Scan for the cell matching the given text and deliver its (x, y) coordinate at center. 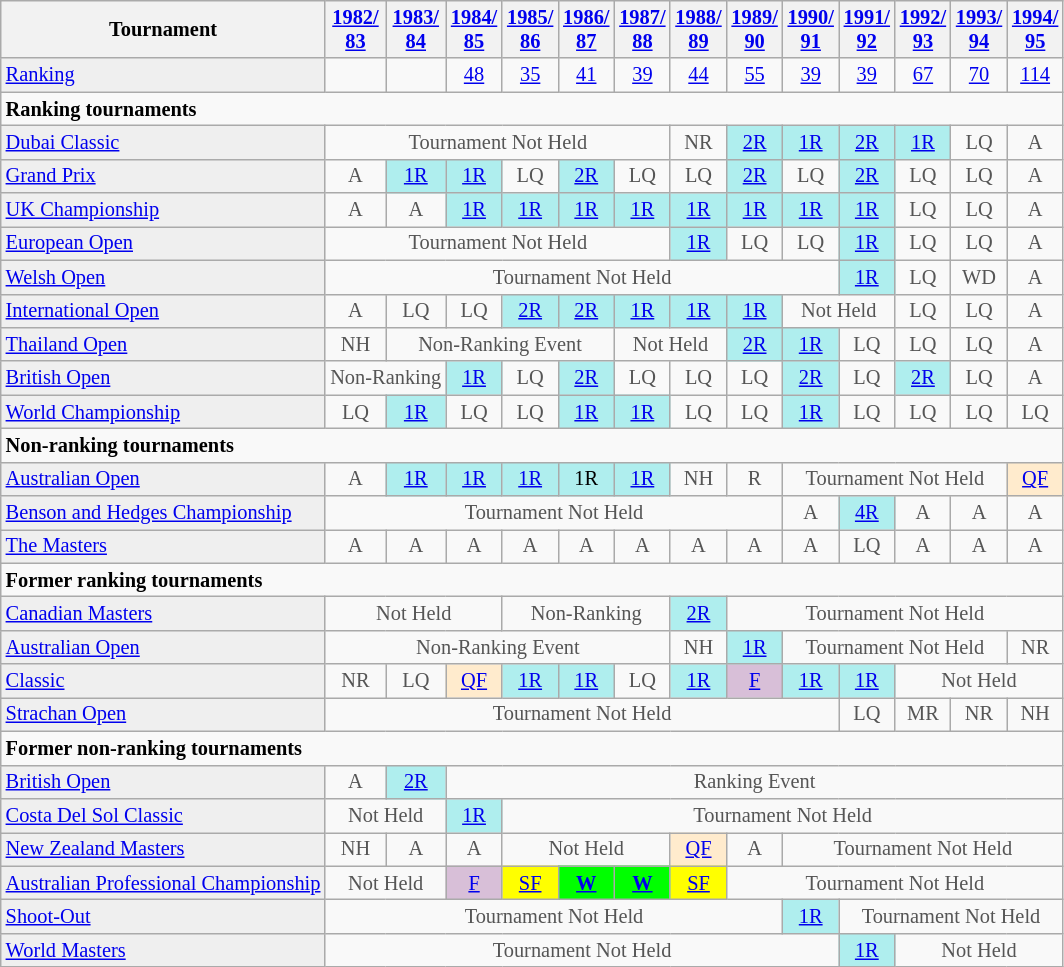
WD (979, 277)
Thailand Open (164, 344)
Canadian Masters (164, 613)
Australian Professional Championship (164, 883)
114 (1035, 75)
1994/95 (1035, 29)
The Masters (164, 546)
UK Championship (164, 210)
1982/83 (355, 29)
1990/91 (811, 29)
New Zealand Masters (164, 849)
Ranking (164, 75)
MR (923, 714)
67 (923, 75)
1989/90 (755, 29)
Benson and Hedges Championship (164, 513)
1992/93 (923, 29)
1985/86 (530, 29)
35 (530, 75)
Tournament (164, 29)
Shoot-Out (164, 916)
International Open (164, 311)
Former non-ranking tournaments (532, 748)
1986/87 (586, 29)
Strachan Open (164, 714)
70 (979, 75)
1991/92 (867, 29)
1987/88 (642, 29)
R (755, 479)
Grand Prix (164, 176)
Non-ranking tournaments (532, 445)
4R (867, 513)
1988/89 (698, 29)
48 (474, 75)
44 (698, 75)
Welsh Open (164, 277)
Ranking tournaments (532, 109)
1983/84 (416, 29)
55 (755, 75)
41 (586, 75)
1993/94 (979, 29)
Costa Del Sol Classic (164, 815)
Ranking Event (754, 782)
World Championship (164, 412)
Classic (164, 681)
1984/85 (474, 29)
Former ranking tournaments (532, 580)
Dubai Classic (164, 142)
World Masters (164, 950)
European Open (164, 243)
